Return (x, y) of the center of cell containing provided text 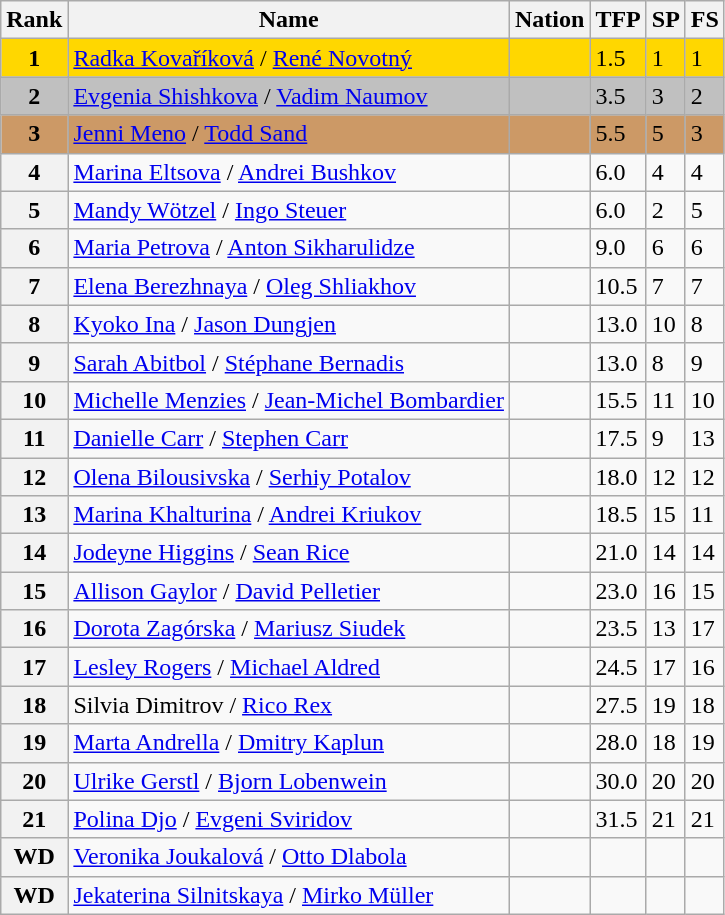
Name (289, 20)
Nation (549, 20)
28.0 (618, 743)
Marina Khalturina / Andrei Kriukov (289, 515)
30.0 (618, 781)
Jodeyne Higgins / Sean Rice (289, 553)
Silvia Dimitrov / Rico Rex (289, 705)
5.5 (618, 134)
Michelle Menzies / Jean-Michel Bombardier (289, 400)
31.5 (618, 819)
Mandy Wötzel / Ingo Steuer (289, 210)
Ulrike Gerstl / Bjorn Lobenwein (289, 781)
Maria Petrova / Anton Sikharulidze (289, 248)
Marta Andrella / Dmitry Kaplun (289, 743)
15.5 (618, 400)
Allison Gaylor / David Pelletier (289, 591)
FS (704, 20)
SP (666, 20)
18.0 (618, 477)
Kyoko Ina / Jason Dungjen (289, 324)
Elena Berezhnaya / Oleg Shliakhov (289, 286)
Jekaterina Silnitskaya / Mirko Müller (289, 895)
17.5 (618, 438)
23.5 (618, 629)
21.0 (618, 553)
27.5 (618, 705)
Lesley Rogers / Michael Aldred (289, 667)
Olena Bilousivska / Serhiy Potalov (289, 477)
1.5 (618, 58)
Dorota Zagórska / Mariusz Siudek (289, 629)
18.5 (618, 515)
24.5 (618, 667)
Evgenia Shishkova / Vadim Naumov (289, 96)
Jenni Meno / Todd Sand (289, 134)
Marina Eltsova / Andrei Bushkov (289, 172)
9.0 (618, 248)
Rank (34, 20)
Polina Djo / Evgeni Sviridov (289, 819)
Veronika Joukalová / Otto Dlabola (289, 857)
Danielle Carr / Stephen Carr (289, 438)
3.5 (618, 96)
TFP (618, 20)
Radka Kovaříková / René Novotný (289, 58)
Sarah Abitbol / Stéphane Bernadis (289, 362)
23.0 (618, 591)
10.5 (618, 286)
